Return the (x, y) coordinate for the center point of the cell that contains the specified text.  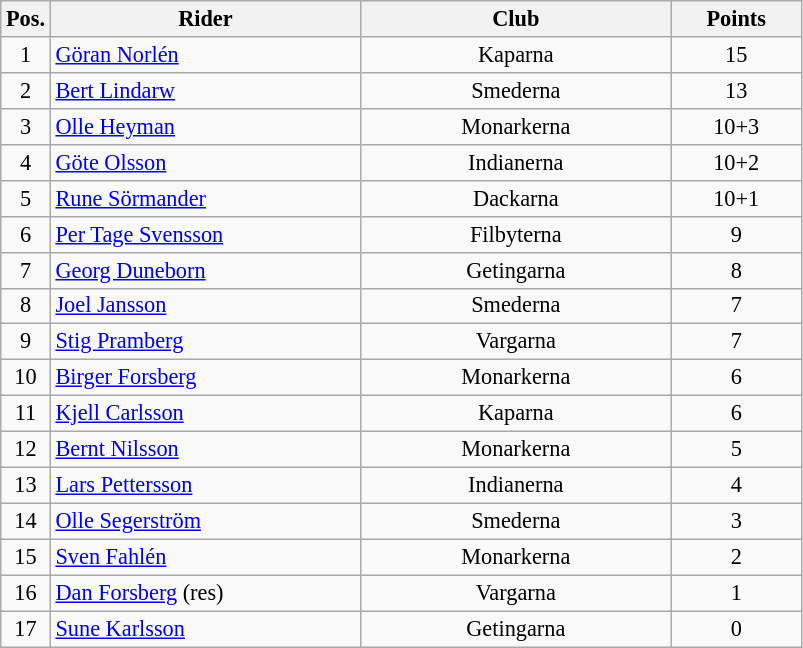
Pos. (26, 19)
Club (516, 19)
Lars Pettersson (205, 485)
Birger Forsberg (205, 378)
Kjell Carlsson (205, 414)
Sven Fahlén (205, 557)
Points (736, 19)
Filbyterna (516, 234)
Göte Olsson (205, 162)
12 (26, 450)
Joel Jansson (205, 306)
Rider (205, 19)
Bert Lindarw (205, 90)
Rune Sörmander (205, 198)
10+2 (736, 162)
Per Tage Svensson (205, 234)
14 (26, 521)
Sune Karlsson (205, 629)
Olle Heyman (205, 126)
Olle Segerström (205, 521)
Stig Pramberg (205, 342)
10+1 (736, 198)
10 (26, 378)
17 (26, 629)
Bernt Nilsson (205, 450)
16 (26, 593)
0 (736, 629)
Dackarna (516, 198)
10+3 (736, 126)
Göran Norlén (205, 55)
11 (26, 414)
Georg Duneborn (205, 270)
Dan Forsberg (res) (205, 593)
